Output the [x, y] coordinate of the center of the cell containing the given text.  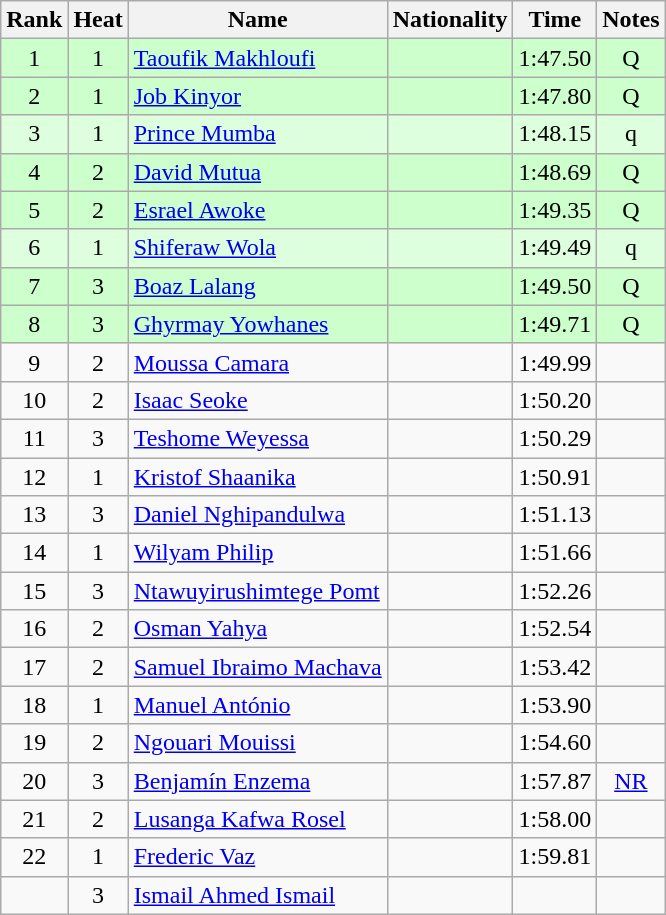
Lusanga Kafwa Rosel [258, 819]
1:58.00 [555, 819]
1:51.66 [555, 553]
12 [34, 477]
Ghyrmay Yowhanes [258, 324]
14 [34, 553]
Ismail Ahmed Ismail [258, 895]
Heat [98, 20]
1:54.60 [555, 743]
7 [34, 286]
Prince Mumba [258, 134]
1:48.15 [555, 134]
1:52.54 [555, 629]
Manuel António [258, 705]
1:59.81 [555, 857]
6 [34, 248]
18 [34, 705]
Teshome Weyessa [258, 438]
1:49.99 [555, 362]
15 [34, 591]
13 [34, 515]
1:52.26 [555, 591]
1:51.13 [555, 515]
1:49.35 [555, 210]
20 [34, 781]
Rank [34, 20]
Esrael Awoke [258, 210]
1:48.69 [555, 172]
17 [34, 667]
16 [34, 629]
Samuel Ibraimo Machava [258, 667]
21 [34, 819]
Job Kinyor [258, 96]
4 [34, 172]
David Mutua [258, 172]
5 [34, 210]
1:53.90 [555, 705]
Kristof Shaanika [258, 477]
Shiferaw Wola [258, 248]
1:50.20 [555, 400]
19 [34, 743]
8 [34, 324]
Isaac Seoke [258, 400]
Moussa Camara [258, 362]
10 [34, 400]
1:47.80 [555, 96]
Boaz Lalang [258, 286]
Benjamín Enzema [258, 781]
Name [258, 20]
1:47.50 [555, 58]
1:50.29 [555, 438]
9 [34, 362]
1:50.91 [555, 477]
Wilyam Philip [258, 553]
Ntawuyirushimtege Pomt [258, 591]
11 [34, 438]
1:49.49 [555, 248]
Ngouari Mouissi [258, 743]
1:49.71 [555, 324]
1:53.42 [555, 667]
1:57.87 [555, 781]
Time [555, 20]
Osman Yahya [258, 629]
Notes [631, 20]
Frederic Vaz [258, 857]
NR [631, 781]
Nationality [450, 20]
1:49.50 [555, 286]
Daniel Nghipandulwa [258, 515]
Taoufik Makhloufi [258, 58]
22 [34, 857]
